For the text-containing cell, return its midpoint in (X, Y) coordinate format. 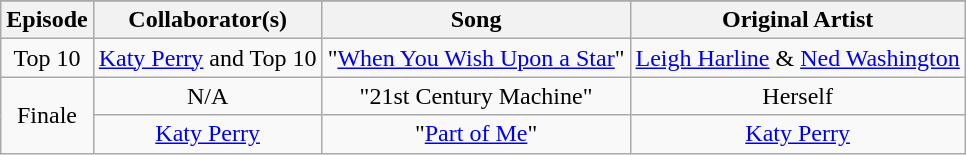
Episode (47, 20)
"Part of Me" (476, 134)
"When You Wish Upon a Star" (476, 58)
Herself (798, 96)
Song (476, 20)
Top 10 (47, 58)
Finale (47, 115)
Katy Perry and Top 10 (208, 58)
"21st Century Machine" (476, 96)
Original Artist (798, 20)
Collaborator(s) (208, 20)
Leigh Harline & Ned Washington (798, 58)
N/A (208, 96)
